Scan for the cell matching the given text and deliver its [x, y] coordinate at center. 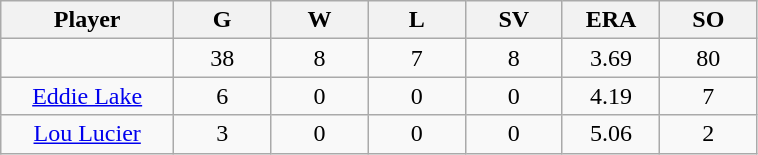
5.06 [610, 134]
3 [222, 134]
Player [88, 20]
38 [222, 58]
ERA [610, 20]
2 [708, 134]
Lou Lucier [88, 134]
80 [708, 58]
4.19 [610, 96]
G [222, 20]
W [320, 20]
3.69 [610, 58]
L [416, 20]
6 [222, 96]
Eddie Lake [88, 96]
SV [514, 20]
SO [708, 20]
